Identify which cell holds the provided text, then report its [x, y] central coordinate. 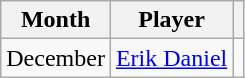
Erik Daniel [171, 58]
December [56, 58]
Player [171, 20]
Month [56, 20]
